Scan for the cell matching the given text and deliver its [x, y] coordinate at center. 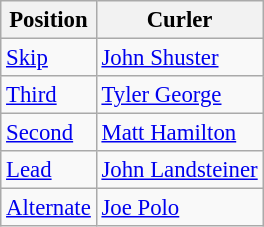
John Landsteiner [180, 170]
Skip [48, 58]
Alternate [48, 208]
Position [48, 20]
Third [48, 95]
John Shuster [180, 58]
Matt Hamilton [180, 133]
Curler [180, 20]
Joe Polo [180, 208]
Lead [48, 170]
Second [48, 133]
Tyler George [180, 95]
